Output the (X, Y) coordinate of the center of the cell containing the given text.  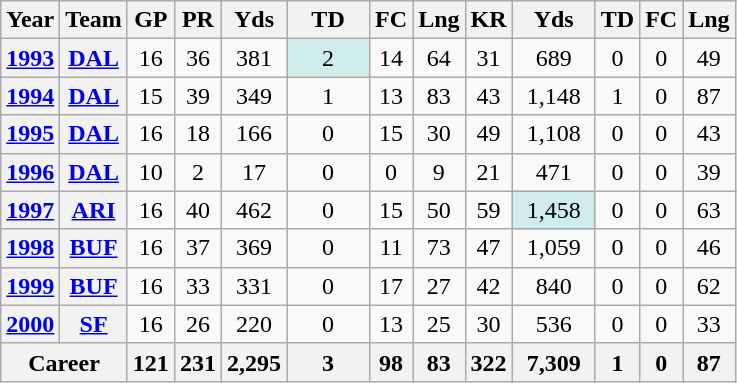
46 (709, 248)
63 (709, 210)
331 (254, 286)
18 (198, 134)
73 (439, 248)
21 (488, 172)
1,148 (554, 96)
462 (254, 210)
59 (488, 210)
2000 (30, 324)
50 (439, 210)
220 (254, 324)
381 (254, 58)
42 (488, 286)
14 (392, 58)
SF (94, 324)
Year (30, 20)
121 (150, 362)
1999 (30, 286)
2,295 (254, 362)
840 (554, 286)
GP (150, 20)
231 (198, 362)
9 (439, 172)
369 (254, 248)
27 (439, 286)
322 (488, 362)
KR (488, 20)
62 (709, 286)
31 (488, 58)
ARI (94, 210)
3 (328, 362)
1993 (30, 58)
1995 (30, 134)
36 (198, 58)
1,108 (554, 134)
166 (254, 134)
25 (439, 324)
10 (150, 172)
47 (488, 248)
37 (198, 248)
11 (392, 248)
26 (198, 324)
7,309 (554, 362)
1,458 (554, 210)
64 (439, 58)
98 (392, 362)
1994 (30, 96)
689 (554, 58)
349 (254, 96)
1997 (30, 210)
Career (64, 362)
1996 (30, 172)
Team (94, 20)
1998 (30, 248)
471 (554, 172)
536 (554, 324)
40 (198, 210)
1,059 (554, 248)
PR (198, 20)
